Pinpoint the cell where the given text exists, returning its (X, Y) midpoint coordinate. 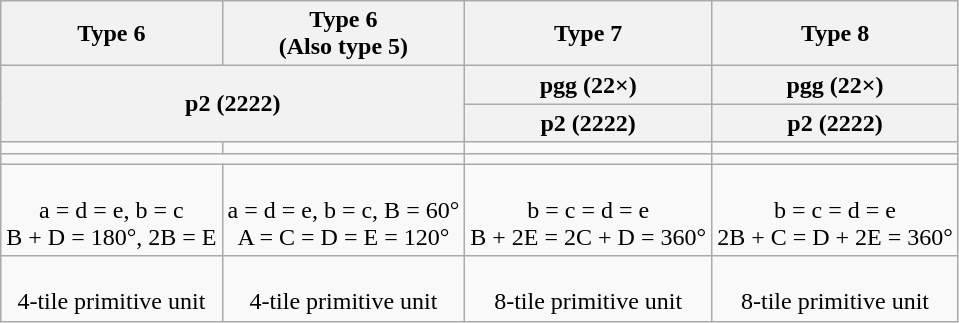
b = c = d = e 2B + C = D + 2E = 360° (836, 210)
Type 6 (112, 34)
Type 7 (588, 34)
Type 8 (836, 34)
a = d = e, b = c, B = 60°A = C = D = E = 120° (344, 210)
a = d = e, b = cB + D = 180°, 2B = E (112, 210)
b = c = d = eB + 2E = 2C + D = 360° (588, 210)
Type 6(Also type 5) (344, 34)
